Find where the given text appears and provide that cell's center as [x, y] coordinate. 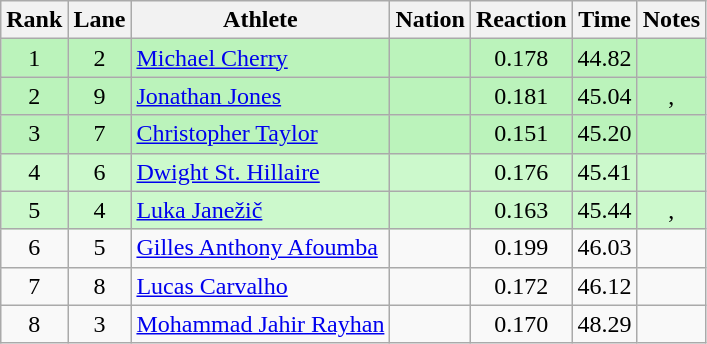
0.172 [521, 286]
Dwight St. Hillaire [260, 172]
Michael Cherry [260, 58]
45.41 [604, 172]
Reaction [521, 20]
Lane [100, 20]
Nation [430, 20]
0.151 [521, 134]
46.12 [604, 286]
Mohammad Jahir Rayhan [260, 324]
Rank [34, 20]
45.44 [604, 210]
45.04 [604, 96]
45.20 [604, 134]
48.29 [604, 324]
0.170 [521, 324]
Athlete [260, 20]
0.181 [521, 96]
44.82 [604, 58]
1 [34, 58]
0.178 [521, 58]
Lucas Carvalho [260, 286]
Gilles Anthony Afoumba [260, 248]
9 [100, 96]
Jonathan Jones [260, 96]
0.176 [521, 172]
Time [604, 20]
Christopher Taylor [260, 134]
0.163 [521, 210]
Notes [671, 20]
Luka Janežič [260, 210]
0.199 [521, 248]
46.03 [604, 248]
